Determine the (X, Y) coordinate at the center of the cell enclosing the given text.  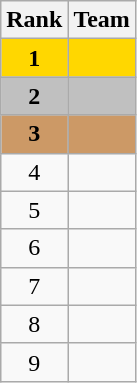
8 (34, 324)
2 (34, 96)
6 (34, 248)
7 (34, 286)
5 (34, 210)
1 (34, 58)
Team (102, 20)
3 (34, 134)
9 (34, 362)
Rank (34, 20)
4 (34, 172)
